Capture the cell that displays the provided text and extract its (x, y) central coordinate. 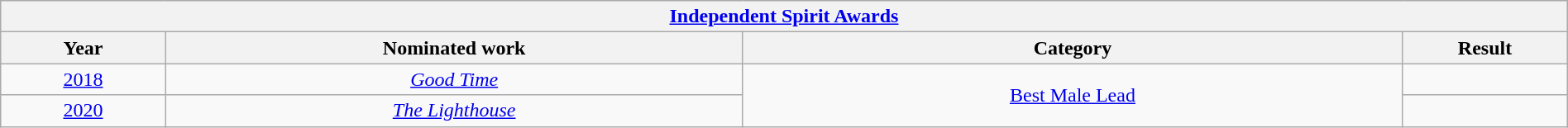
Good Time (454, 79)
Independent Spirit Awards (784, 17)
Nominated work (454, 48)
2018 (83, 79)
The Lighthouse (454, 111)
Best Male Lead (1073, 95)
Category (1073, 48)
2020 (83, 111)
Result (1485, 48)
Year (83, 48)
